Search for the cell housing the specified text and yield its [x, y] center coordinate. 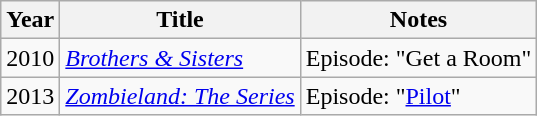
Episode: "Pilot" [418, 96]
2013 [30, 96]
2010 [30, 58]
Title [180, 20]
Episode: "Get a Room" [418, 58]
Brothers & Sisters [180, 58]
Zombieland: The Series [180, 96]
Notes [418, 20]
Year [30, 20]
